Return the [x, y] coordinate for the center point of the cell that contains the specified text.  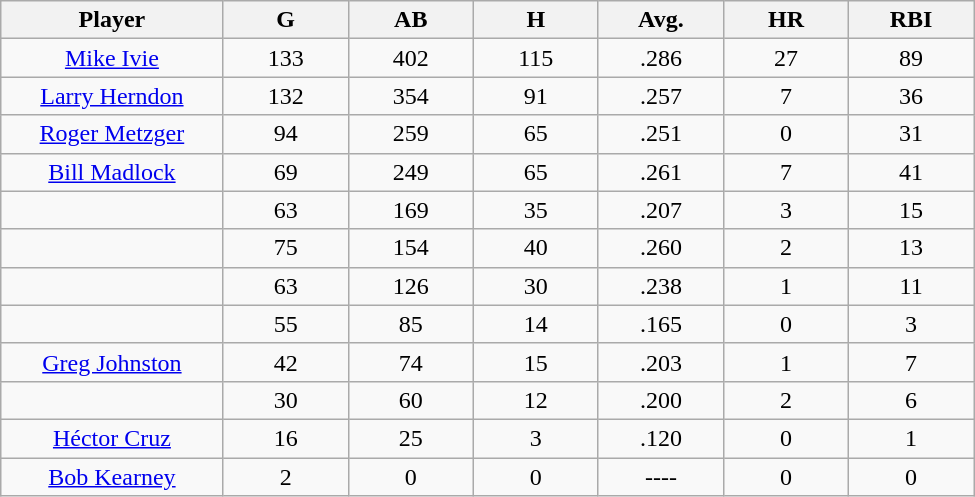
259 [410, 134]
6 [912, 400]
HR [786, 20]
Avg. [660, 20]
---- [660, 477]
74 [410, 362]
354 [410, 96]
Bob Kearney [112, 477]
.286 [660, 58]
14 [536, 324]
94 [286, 134]
.207 [660, 210]
40 [536, 248]
42 [286, 362]
55 [286, 324]
AB [410, 20]
.251 [660, 134]
Greg Johnston [112, 362]
Roger Metzger [112, 134]
.238 [660, 286]
75 [286, 248]
16 [286, 438]
.120 [660, 438]
36 [912, 96]
Bill Madlock [112, 172]
13 [912, 248]
126 [410, 286]
69 [286, 172]
169 [410, 210]
.165 [660, 324]
H [536, 20]
25 [410, 438]
31 [912, 134]
60 [410, 400]
.257 [660, 96]
402 [410, 58]
85 [410, 324]
.261 [660, 172]
132 [286, 96]
Larry Herndon [112, 96]
27 [786, 58]
35 [536, 210]
91 [536, 96]
249 [410, 172]
Mike Ivie [112, 58]
Héctor Cruz [112, 438]
11 [912, 286]
Player [112, 20]
G [286, 20]
12 [536, 400]
41 [912, 172]
154 [410, 248]
RBI [912, 20]
133 [286, 58]
115 [536, 58]
.260 [660, 248]
.200 [660, 400]
89 [912, 58]
.203 [660, 362]
